Capture the cell that displays the provided text and extract its (X, Y) central coordinate. 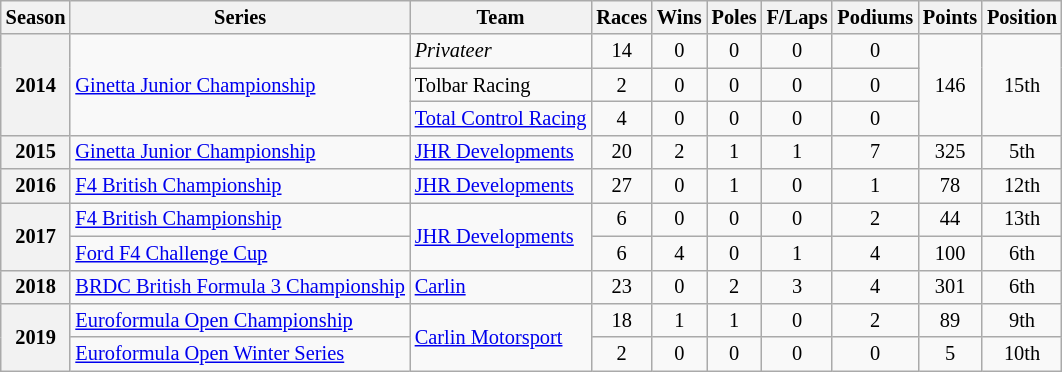
89 (950, 320)
Carlin Motorsport (501, 336)
23 (622, 287)
3 (798, 287)
5th (1022, 152)
Season (36, 17)
9th (1022, 320)
Podiums (875, 17)
2018 (36, 287)
Privateer (501, 51)
13th (1022, 219)
Wins (680, 17)
2017 (36, 236)
Races (622, 17)
2019 (36, 336)
Euroformula Open Winter Series (240, 354)
2016 (36, 186)
Ford F4 Challenge Cup (240, 253)
Team (501, 17)
Poles (734, 17)
10th (1022, 354)
5 (950, 354)
301 (950, 287)
100 (950, 253)
44 (950, 219)
Position (1022, 17)
12th (1022, 186)
20 (622, 152)
BRDC British Formula 3 Championship (240, 287)
27 (622, 186)
2015 (36, 152)
Points (950, 17)
2014 (36, 84)
15th (1022, 84)
Series (240, 17)
Carlin (501, 287)
325 (950, 152)
78 (950, 186)
18 (622, 320)
Total Control Racing (501, 118)
14 (622, 51)
Tolbar Racing (501, 85)
Euroformula Open Championship (240, 320)
146 (950, 84)
7 (875, 152)
F/Laps (798, 17)
